Scan for the cell matching the given text and deliver its (X, Y) coordinate at center. 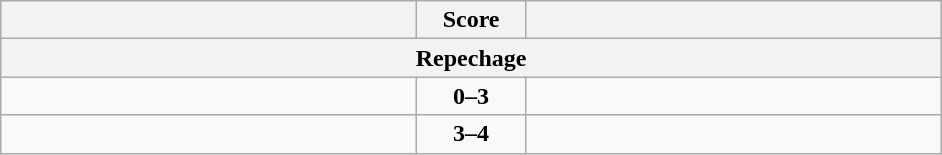
Score (472, 20)
Repechage (472, 58)
0–3 (472, 96)
3–4 (472, 134)
